Search for the cell housing the specified text and yield its (X, Y) center coordinate. 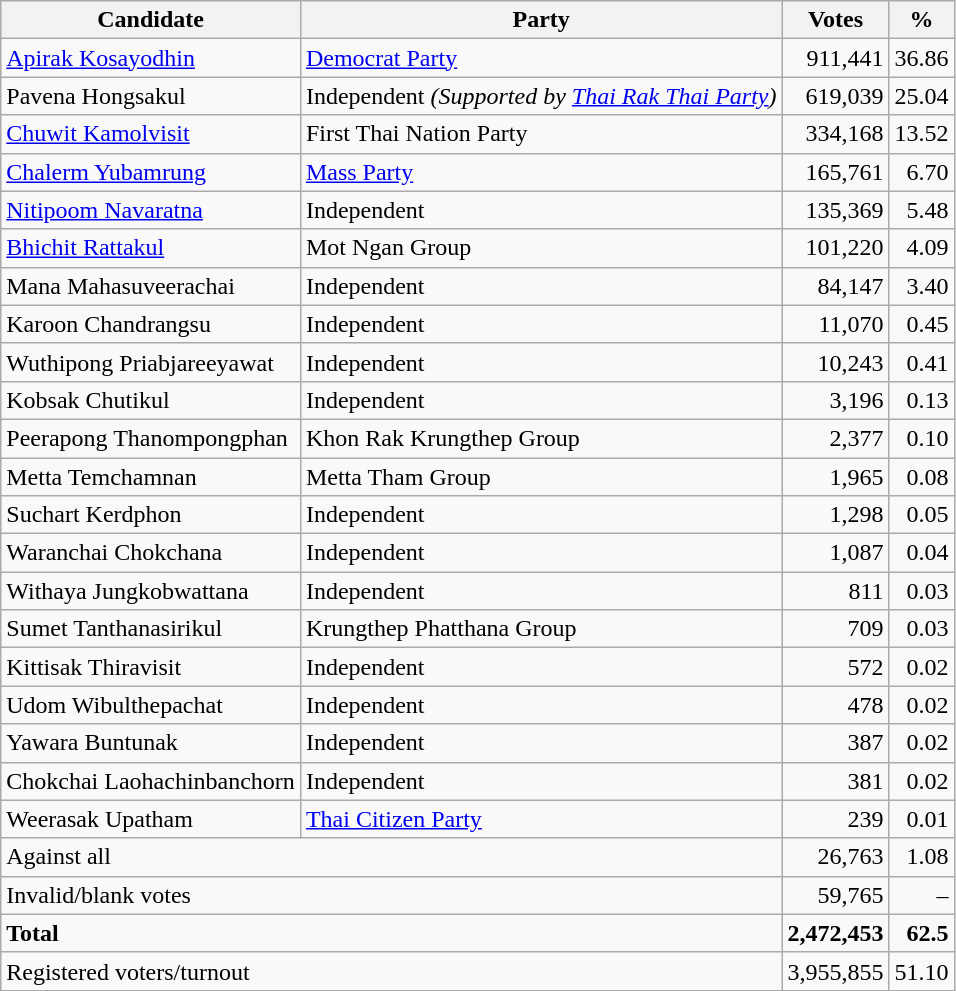
% (922, 20)
Nitipoom Navaratna (151, 210)
3,196 (836, 400)
Chalerm Yubamrung (151, 172)
165,761 (836, 172)
6.70 (922, 172)
0.45 (922, 324)
Candidate (151, 20)
Khon Rak Krungthep Group (541, 438)
0.05 (922, 515)
Karoon Chandrangsu (151, 324)
334,168 (836, 134)
387 (836, 743)
811 (836, 591)
Yawara Buntunak (151, 743)
1,087 (836, 553)
26,763 (836, 857)
Weerasak Upatham (151, 819)
Mass Party (541, 172)
0.13 (922, 400)
84,147 (836, 286)
Krungthep Phatthana Group (541, 629)
Bhichit Rattakul (151, 248)
Chuwit Kamolvisit (151, 134)
Invalid/blank votes (392, 895)
Peerapong Thanompongphan (151, 438)
First Thai Nation Party (541, 134)
51.10 (922, 971)
1.08 (922, 857)
0.41 (922, 362)
Registered voters/turnout (392, 971)
59,765 (836, 895)
3,955,855 (836, 971)
Wuthipong Priabjareeyawat (151, 362)
Sumet Tanthanasirikul (151, 629)
Mana Mahasuveerachai (151, 286)
239 (836, 819)
13.52 (922, 134)
Suchart Kerdphon (151, 515)
Party (541, 20)
Votes (836, 20)
3.40 (922, 286)
0.04 (922, 553)
Pavena Hongsakul (151, 96)
62.5 (922, 933)
0.10 (922, 438)
Withaya Jungkobwattana (151, 591)
0.01 (922, 819)
101,220 (836, 248)
25.04 (922, 96)
Apirak Kosayodhin (151, 58)
135,369 (836, 210)
1,298 (836, 515)
381 (836, 781)
Kobsak Chutikul (151, 400)
11,070 (836, 324)
Democrat Party (541, 58)
619,039 (836, 96)
Udom Wibulthepachat (151, 705)
Mot Ngan Group (541, 248)
10,243 (836, 362)
Kittisak Thiravisit (151, 667)
2,472,453 (836, 933)
Chokchai Laohachinbanchorn (151, 781)
5.48 (922, 210)
Thai Citizen Party (541, 819)
4.09 (922, 248)
Metta Tham Group (541, 477)
911,441 (836, 58)
Independent (Supported by Thai Rak Thai Party) (541, 96)
0.08 (922, 477)
478 (836, 705)
Metta Temchamnan (151, 477)
Waranchai Chokchana (151, 553)
– (922, 895)
2,377 (836, 438)
36.86 (922, 58)
Total (392, 933)
Against all (392, 857)
572 (836, 667)
709 (836, 629)
1,965 (836, 477)
